Identify which cell holds the provided text, then report its [X, Y] central coordinate. 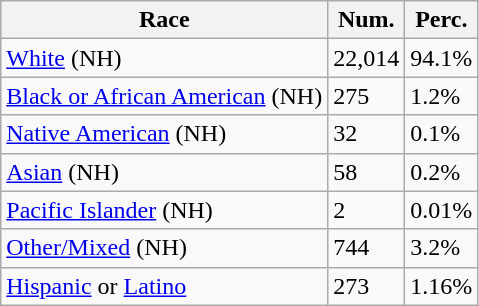
Race [164, 20]
32 [366, 134]
0.1% [442, 134]
Perc. [442, 20]
Black or African American (NH) [164, 96]
0.01% [442, 210]
White (NH) [164, 58]
1.16% [442, 286]
275 [366, 96]
Asian (NH) [164, 172]
2 [366, 210]
273 [366, 286]
22,014 [366, 58]
Native American (NH) [164, 134]
744 [366, 248]
0.2% [442, 172]
Hispanic or Latino [164, 286]
Pacific Islander (NH) [164, 210]
Other/Mixed (NH) [164, 248]
1.2% [442, 96]
94.1% [442, 58]
58 [366, 172]
3.2% [442, 248]
Num. [366, 20]
